Search for the cell housing the specified text and yield its [X, Y] center coordinate. 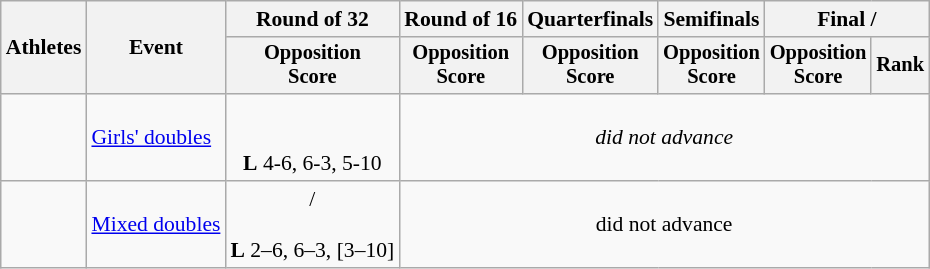
Round of 16 [460, 19]
Mixed doubles [156, 224]
Quarterfinals [590, 19]
Athletes [44, 48]
Rank [900, 66]
Final / [847, 19]
Girls' doubles [156, 138]
Round of 32 [312, 19]
Semifinals [712, 19]
L 4-6, 6-3, 5-10 [312, 138]
/L 2–6, 6–3, [3–10] [312, 224]
Event [156, 48]
